From the cell containing the given text, extract its center point as (X, Y) coordinate. 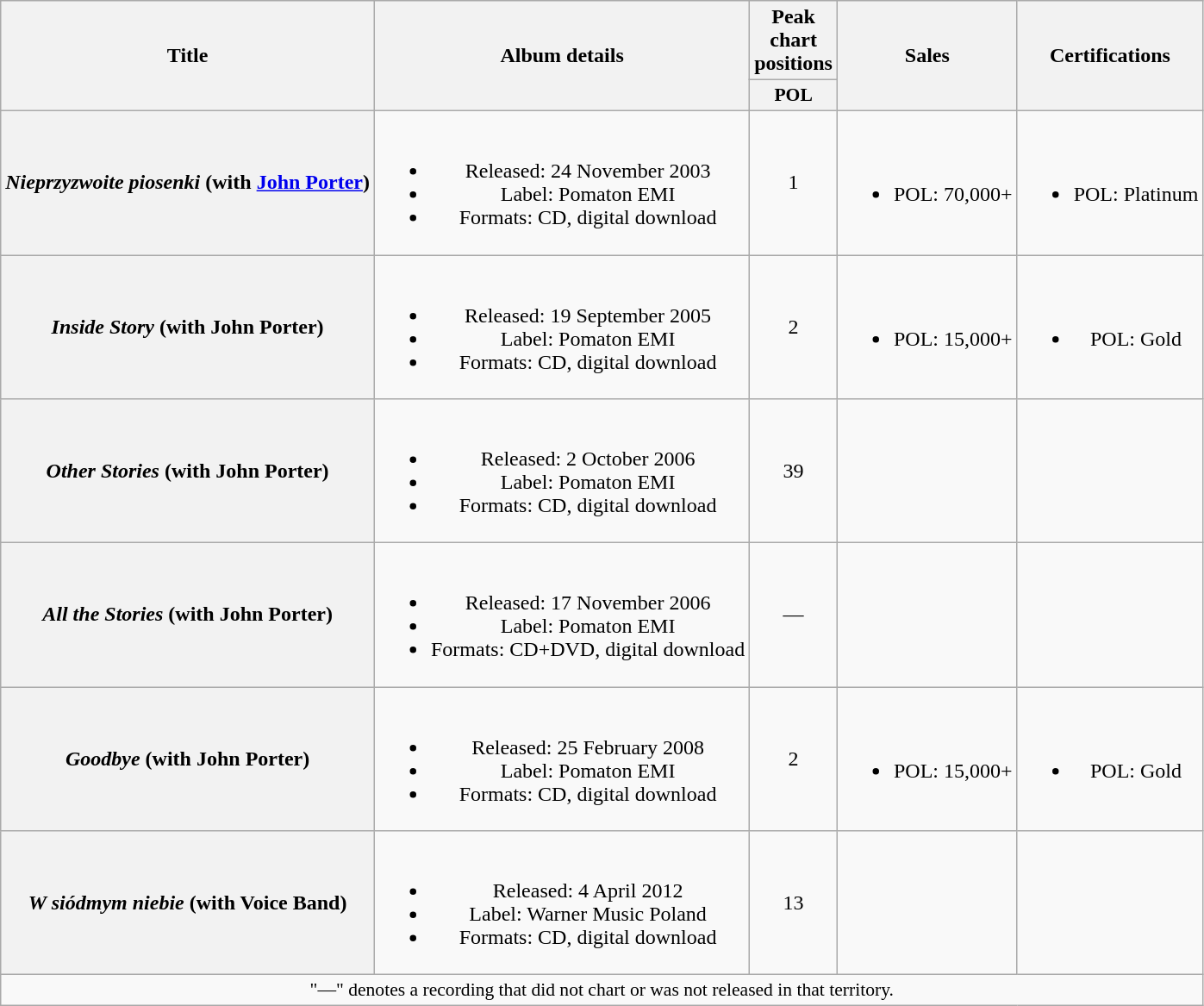
POL (794, 96)
13 (794, 903)
Released: 25 February 2008Label: Pomaton EMIFormats: CD, digital download (562, 759)
Sales (927, 56)
Released: 24 November 2003Label: Pomaton EMIFormats: CD, digital download (562, 183)
1 (794, 183)
Released: 17 November 2006Label: Pomaton EMIFormats: CD+DVD, digital download (562, 615)
Released: 4 April 2012Label: Warner Music PolandFormats: CD, digital download (562, 903)
Certifications (1110, 56)
39 (794, 471)
All the Stories (with John Porter) (188, 615)
"—" denotes a recording that did not chart or was not released in that territory. (602, 990)
Nieprzyzwoite piosenki (with John Porter) (188, 183)
Peak chart positions (794, 41)
Released: 2 October 2006Label: Pomaton EMIFormats: CD, digital download (562, 471)
Other Stories (with John Porter) (188, 471)
Inside Story (with John Porter) (188, 328)
— (794, 615)
Title (188, 56)
Goodbye (with John Porter) (188, 759)
POL: 70,000+ (927, 183)
Released: 19 September 2005Label: Pomaton EMIFormats: CD, digital download (562, 328)
W siódmym niebie (with Voice Band) (188, 903)
POL: Platinum (1110, 183)
Album details (562, 56)
